From the cell containing the given text, extract its center point as [x, y] coordinate. 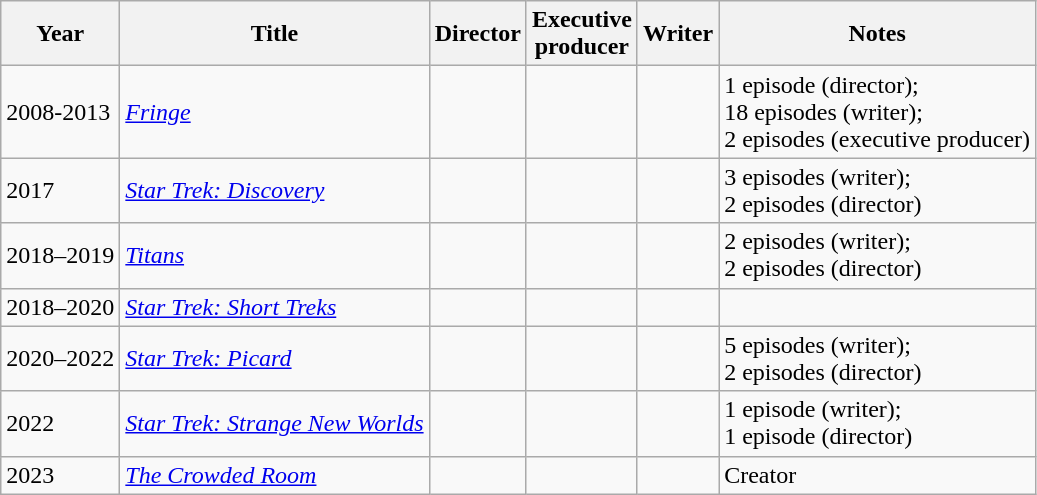
1 episode (writer);1 episode (director) [878, 424]
Star Trek: Picard [274, 358]
Writer [678, 34]
Titans [274, 256]
Creator [878, 475]
2008-2013 [60, 112]
2018–2019 [60, 256]
Title [274, 34]
Star Trek: Strange New Worlds [274, 424]
2023 [60, 475]
Notes [878, 34]
2017 [60, 190]
Star Trek: Short Treks [274, 307]
1 episode (director);18 episodes (writer);2 episodes (executive producer) [878, 112]
2022 [60, 424]
2018–2020 [60, 307]
Executiveproducer [582, 34]
Year [60, 34]
3 episodes (writer);2 episodes (director) [878, 190]
5 episodes (writer);2 episodes (director) [878, 358]
2020–2022 [60, 358]
Star Trek: Discovery [274, 190]
Fringe [274, 112]
Director [478, 34]
2 episodes (writer);2 episodes (director) [878, 256]
The Crowded Room [274, 475]
